For the text-containing cell, return its midpoint in (x, y) coordinate format. 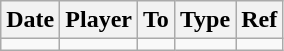
To (156, 20)
Date (30, 20)
Type (204, 20)
Player (99, 20)
Ref (260, 20)
